Extract the (x, y) coordinate from the center of the cell holding the provided text.  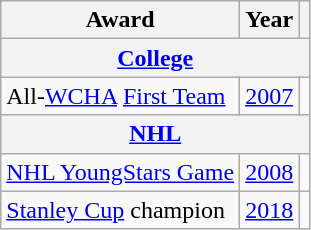
NHL (156, 134)
2007 (270, 96)
Award (120, 20)
College (156, 58)
2008 (270, 172)
NHL YoungStars Game (120, 172)
All-WCHA First Team (120, 96)
2018 (270, 210)
Stanley Cup champion (120, 210)
Year (270, 20)
